Extract the [X, Y] coordinate from the center of the cell holding the provided text.  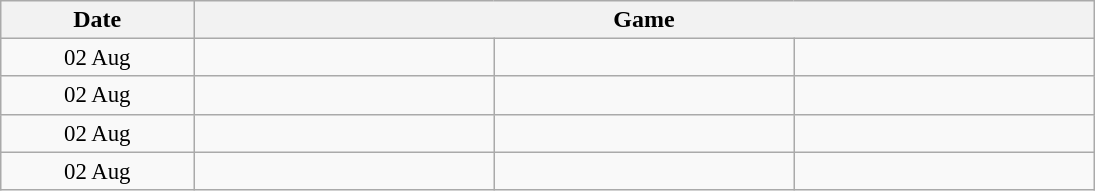
Date [98, 20]
Game [644, 20]
